Search for the cell housing the specified text and yield its (x, y) center coordinate. 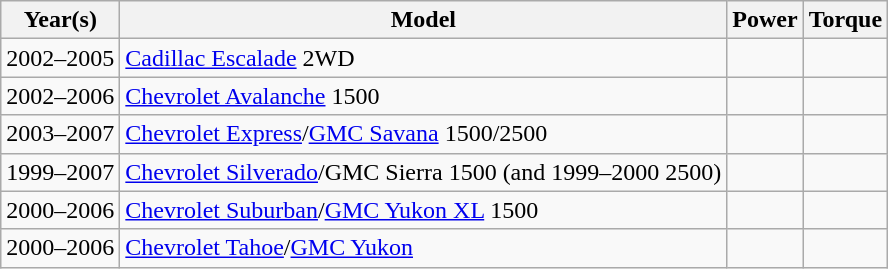
2003–2007 (60, 134)
Power (765, 20)
2002–2006 (60, 96)
Chevrolet Avalanche 1500 (424, 96)
Chevrolet Suburban/GMC Yukon XL 1500 (424, 210)
Chevrolet Express/GMC Savana 1500/2500 (424, 134)
Torque (845, 20)
Year(s) (60, 20)
Cadillac Escalade 2WD (424, 58)
Chevrolet Tahoe/GMC Yukon (424, 248)
1999–2007 (60, 172)
Model (424, 20)
Chevrolet Silverado/GMC Sierra 1500 (and 1999–2000 2500) (424, 172)
2002–2005 (60, 58)
